Extract the [x, y] coordinate from the center of the cell holding the provided text.  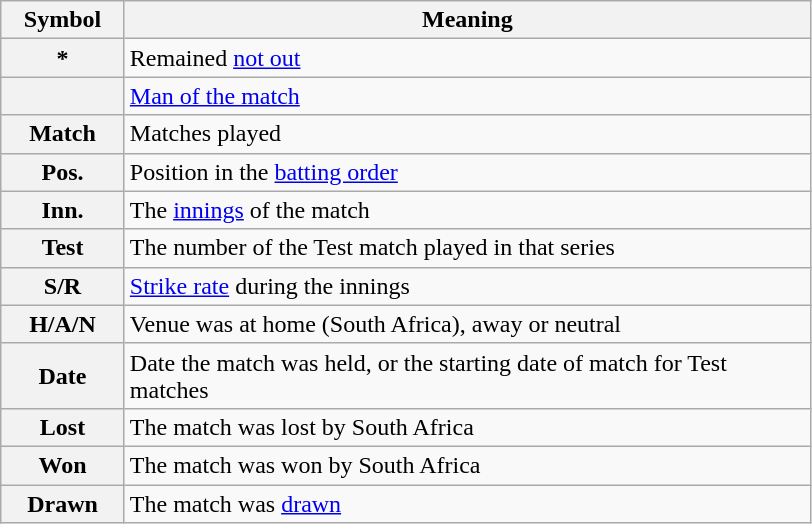
S/R [63, 286]
Drawn [63, 503]
Matches played [467, 134]
H/A/N [63, 324]
Strike rate during the innings [467, 286]
Position in the batting order [467, 172]
Inn. [63, 210]
Test [63, 248]
Man of the match [467, 96]
Lost [63, 427]
Date the match was held, or the starting date of match for Test matches [467, 376]
The match was lost by South Africa [467, 427]
Meaning [467, 20]
The match was drawn [467, 503]
* [63, 58]
Symbol [63, 20]
The match was won by South Africa [467, 465]
The innings of the match [467, 210]
Match [63, 134]
The number of the Test match played in that series [467, 248]
Pos. [63, 172]
Venue was at home (South Africa), away or neutral [467, 324]
Remained not out [467, 58]
Date [63, 376]
Won [63, 465]
